Find where the given text appears and provide that cell's center as [X, Y] coordinate. 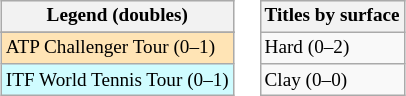
Legend (doubles) [117, 16]
Hard (0–2) [332, 48]
ITF World Tennis Tour (0–1) [117, 80]
ATP Challenger Tour (0–1) [117, 48]
Titles by surface [332, 16]
Clay (0–0) [332, 80]
